Pinpoint the cell where the given text exists, returning its (x, y) midpoint coordinate. 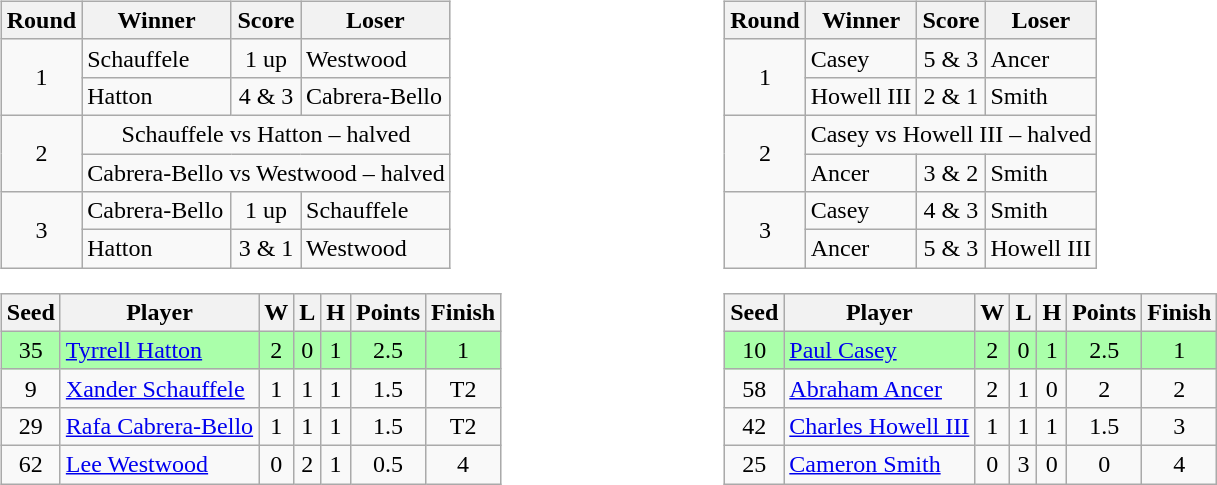
Xander Schauffele (159, 388)
2 & 1 (951, 96)
29 (30, 426)
Lee Westwood (159, 464)
10 (754, 350)
Charles Howell III (880, 426)
Rafa Cabrera-Bello (159, 426)
3 & 2 (951, 173)
9 (30, 388)
Cabrera-Bello vs Westwood – halved (266, 173)
42 (754, 426)
Tyrrell Hatton (159, 350)
0.5 (388, 464)
Casey vs Howell III – halved (951, 134)
25 (754, 464)
Abraham Ancer (880, 388)
Cameron Smith (880, 464)
58 (754, 388)
Paul Casey (880, 350)
35 (30, 350)
3 & 1 (266, 249)
Schauffele vs Hatton – halved (266, 134)
62 (30, 464)
